Identify which cell holds the provided text, then report its [x, y] central coordinate. 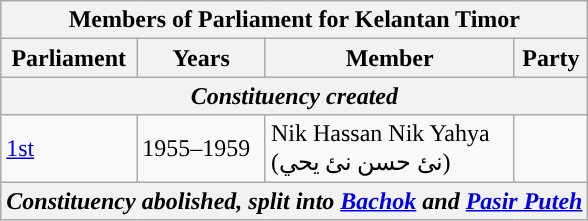
Nik Hassan Nik Yahya (نئ حسن نئ يحي) [389, 148]
Party [551, 58]
Members of Parliament for Kelantan Timor [294, 20]
Member [389, 58]
Parliament [69, 58]
1st [69, 148]
Constituency abolished, split into Bachok and Pasir Puteh [294, 201]
1955–1959 [202, 148]
Constituency created [294, 96]
Years [202, 58]
